From the cell containing the given text, extract its center point as (X, Y) coordinate. 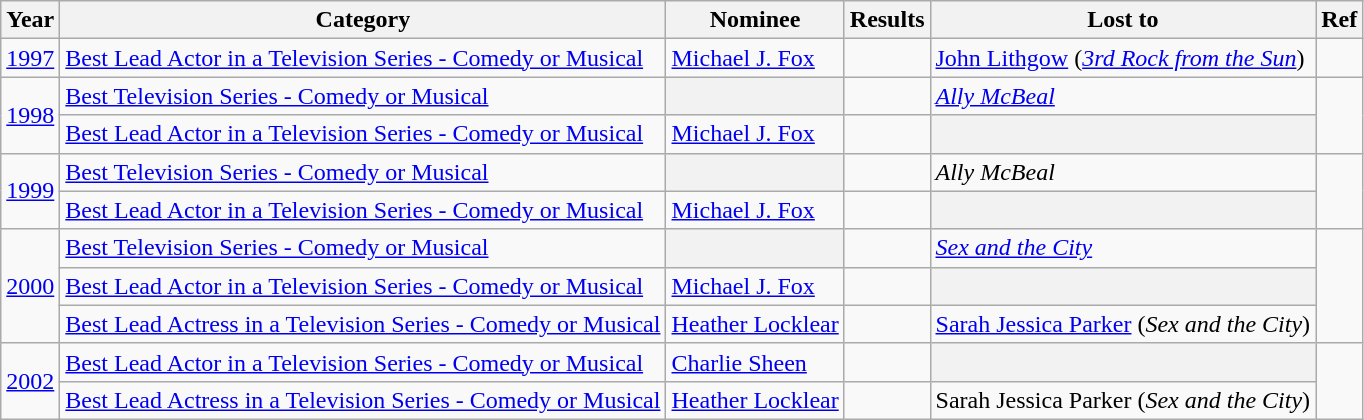
Year (30, 20)
Lost to (1123, 20)
Charlie Sheen (755, 362)
1999 (30, 191)
Nominee (755, 20)
John Lithgow (3rd Rock from the Sun) (1123, 58)
2002 (30, 381)
2000 (30, 286)
Category (363, 20)
1998 (30, 115)
Results (887, 20)
1997 (30, 58)
Sex and the City (1123, 248)
Ref (1340, 20)
